Provide the [X, Y] coordinate of the cell's center where the given text is located.  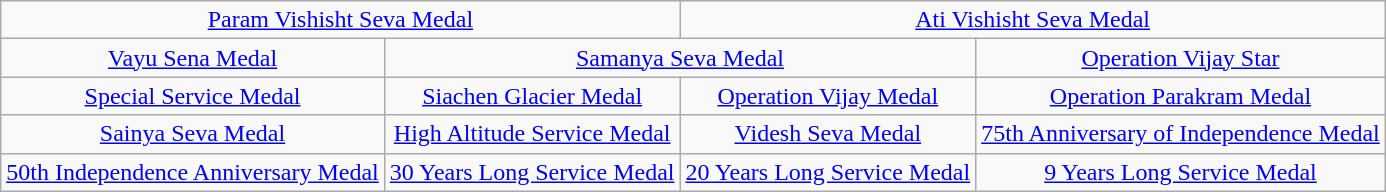
Special Service Medal [193, 96]
Operation Parakram Medal [1181, 96]
Param Vishisht Seva Medal [340, 20]
50th Independence Anniversary Medal [193, 172]
Operation Vijay Medal [828, 96]
75th Anniversary of Independence Medal [1181, 134]
Operation Vijay Star [1181, 58]
20 Years Long Service Medal [828, 172]
30 Years Long Service Medal [532, 172]
Vayu Sena Medal [193, 58]
Siachen Glacier Medal [532, 96]
Videsh Seva Medal [828, 134]
9 Years Long Service Medal [1181, 172]
Sainya Seva Medal [193, 134]
Ati Vishisht Seva Medal [1032, 20]
High Altitude Service Medal [532, 134]
Samanya Seva Medal [680, 58]
